Determine the (X, Y) coordinate at the center of the cell enclosing the given text.  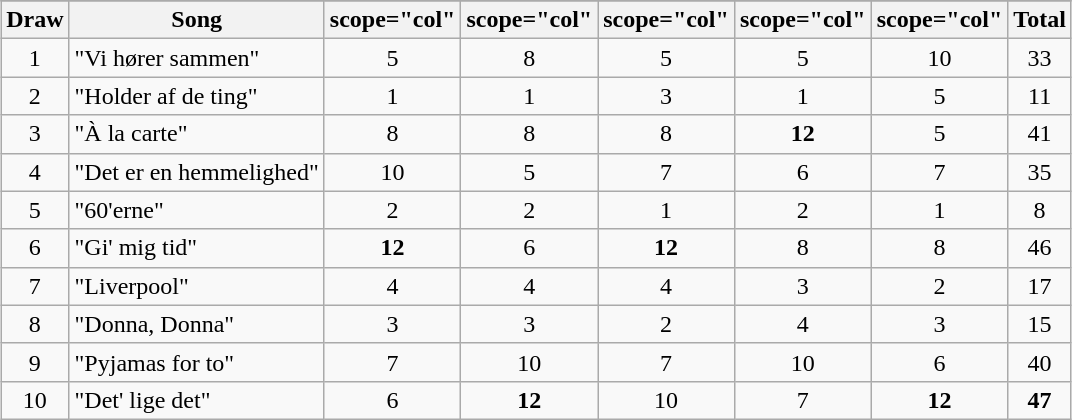
"Det er en hemmelighed" (196, 172)
"Pyjamas for to" (196, 362)
Total (1040, 20)
9 (35, 362)
"Det' lige det" (196, 400)
"Holder af de ting" (196, 96)
"60'erne" (196, 210)
"Gi' mig tid" (196, 248)
"Donna, Donna" (196, 324)
41 (1040, 134)
Song (196, 20)
47 (1040, 400)
40 (1040, 362)
46 (1040, 248)
35 (1040, 172)
33 (1040, 58)
11 (1040, 96)
"Liverpool" (196, 286)
Draw (35, 20)
17 (1040, 286)
"Vi hører sammen" (196, 58)
15 (1040, 324)
"À la carte" (196, 134)
